Determine the [x, y] coordinate at the center of the cell enclosing the given text.  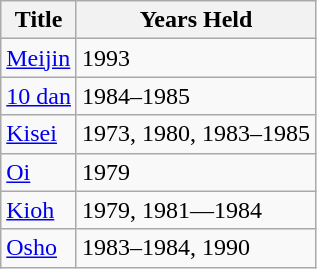
1984–1985 [196, 96]
1983–1984, 1990 [196, 248]
1979, 1981—1984 [196, 210]
Kisei [39, 134]
10 dan [39, 96]
Oi [39, 172]
1993 [196, 58]
Title [39, 20]
Kioh [39, 210]
1979 [196, 172]
1973, 1980, 1983–1985 [196, 134]
Osho [39, 248]
Years Held [196, 20]
Meijin [39, 58]
